Locate the cell with the specified text and output its (x, y) center coordinate. 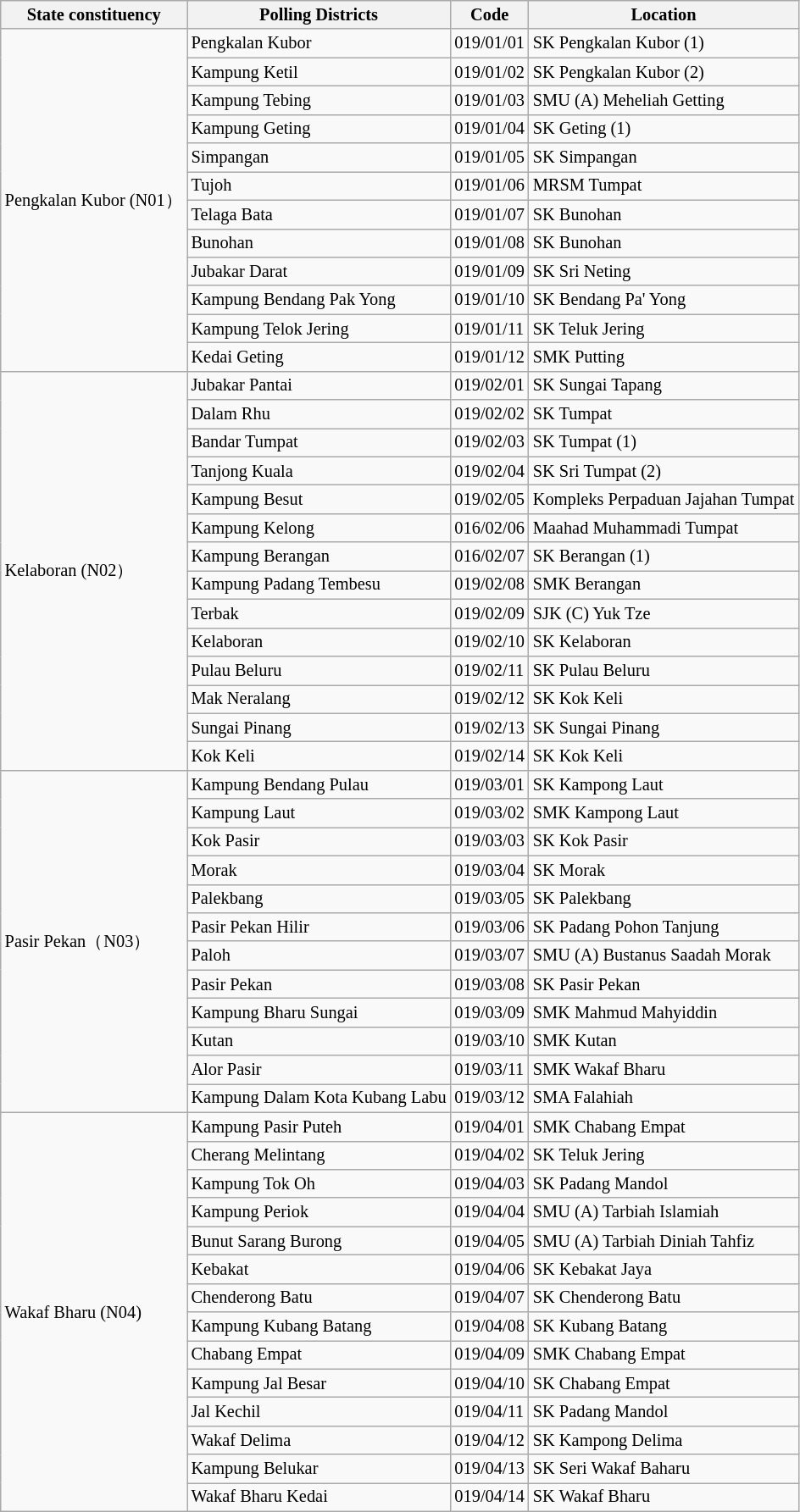
019/04/06 (489, 1269)
Dalam Rhu (319, 414)
SK Pulau Beluru (664, 670)
Jubakar Pantai (319, 385)
019/03/06 (489, 927)
SK Morak (664, 870)
SK Chabang Empat (664, 1383)
State constituency (94, 14)
019/04/11 (489, 1412)
Kok Keli (319, 756)
019/04/07 (489, 1298)
019/03/08 (489, 984)
Kampung Ketil (319, 72)
MRSM Tumpat (664, 186)
Kampung Bendang Pulau (319, 784)
SMU (A) Tarbiah Diniah Tahfiz (664, 1241)
016/02/07 (489, 557)
019/04/12 (489, 1440)
019/02/09 (489, 613)
Kampung Tebing (319, 100)
SK Tumpat (664, 414)
Palekbang (319, 899)
SK Chenderong Batu (664, 1298)
Jal Kechil (319, 1412)
019/04/03 (489, 1183)
019/02/08 (489, 584)
Kampung Laut (319, 813)
Sungai Pinang (319, 728)
Kebakat (319, 1269)
016/02/06 (489, 528)
SK Berangan (1) (664, 557)
019/04/02 (489, 1155)
SK Bendang Pa' Yong (664, 300)
019/03/03 (489, 841)
Cherang Melintang (319, 1155)
019/01/03 (489, 100)
SK Sungai Pinang (664, 728)
Kampung Bharu Sungai (319, 1012)
Jubakar Darat (319, 271)
Terbak (319, 613)
Mak Neralang (319, 699)
Alor Pasir (319, 1070)
SK Sri Tumpat (2) (664, 471)
019/03/12 (489, 1098)
SMK Mahmud Mahyiddin (664, 1012)
SK Tumpat (1) (664, 442)
019/03/09 (489, 1012)
019/03/07 (489, 955)
Tanjong Kuala (319, 471)
SK Pengkalan Kubor (1) (664, 43)
019/02/14 (489, 756)
SK Kelaboran (664, 642)
019/01/06 (489, 186)
SK Palekbang (664, 899)
019/01/11 (489, 329)
019/02/03 (489, 442)
SMA Falahiah (664, 1098)
SMU (A) Tarbiah Islamiah (664, 1212)
019/04/08 (489, 1326)
SK Seri Wakaf Baharu (664, 1469)
019/01/08 (489, 243)
Kampung Berangan (319, 557)
Simpangan (319, 158)
Wakaf Bharu Kedai (319, 1497)
019/01/12 (489, 357)
Kampung Kubang Batang (319, 1326)
019/01/07 (489, 214)
Kelaboran (N02） (94, 571)
019/01/05 (489, 158)
Maahad Muhammadi Tumpat (664, 528)
Kampung Pasir Puteh (319, 1127)
Tujoh (319, 186)
019/03/11 (489, 1070)
Kampung Jal Besar (319, 1383)
Kompleks Perpaduan Jajahan Tumpat (664, 499)
Kampung Periok (319, 1212)
019/02/05 (489, 499)
Location (664, 14)
SK Kebakat Jaya (664, 1269)
019/03/10 (489, 1041)
SMU (A) Meheliah Getting (664, 100)
Kok Pasir (319, 841)
Pasir Pekan Hilir (319, 927)
SK Kampong Laut (664, 784)
Kutan (319, 1041)
019/01/01 (489, 43)
Kampung Dalam Kota Kubang Labu (319, 1098)
SK Wakaf Bharu (664, 1497)
SK Pengkalan Kubor (2) (664, 72)
Polling Districts (319, 14)
Bunohan (319, 243)
SMU (A) Bustanus Saadah Morak (664, 955)
019/01/04 (489, 129)
SMK Kutan (664, 1041)
Kampung Telok Jering (319, 329)
019/02/12 (489, 699)
Kampung Belukar (319, 1469)
Kampung Geting (319, 129)
019/01/02 (489, 72)
Pengkalan Kubor (319, 43)
Kampung Bendang Pak Yong (319, 300)
SK Sri Neting (664, 271)
Kelaboran (319, 642)
019/04/05 (489, 1241)
019/04/04 (489, 1212)
019/04/14 (489, 1497)
Telaga Bata (319, 214)
Bunut Sarang Burong (319, 1241)
Pasir Pekan (319, 984)
Kampung Padang Tembesu (319, 584)
Kampung Besut (319, 499)
Wakaf Delima (319, 1440)
SK Padang Pohon Tanjung (664, 927)
Morak (319, 870)
Chabang Empat (319, 1354)
Paloh (319, 955)
Wakaf Bharu (N04) (94, 1311)
Bandar Tumpat (319, 442)
019/04/10 (489, 1383)
019/03/05 (489, 899)
SMK Wakaf Bharu (664, 1070)
SMK Putting (664, 357)
Pasir Pekan（N03） (94, 941)
019/01/09 (489, 271)
SK Kubang Batang (664, 1326)
Pengkalan Kubor (N01） (94, 200)
Kedai Geting (319, 357)
019/03/01 (489, 784)
Code (489, 14)
019/03/02 (489, 813)
SMK Berangan (664, 584)
Chenderong Batu (319, 1298)
019/02/11 (489, 670)
SK Pasir Pekan (664, 984)
SK Sungai Tapang (664, 385)
019/03/04 (489, 870)
SK Geting (1) (664, 129)
019/02/10 (489, 642)
019/04/13 (489, 1469)
019/02/02 (489, 414)
SK Simpangan (664, 158)
SK Kok Pasir (664, 841)
SJK (C) Yuk Tze (664, 613)
Pulau Beluru (319, 670)
019/02/04 (489, 471)
019/02/01 (489, 385)
019/01/10 (489, 300)
SK Kampong Delima (664, 1440)
Kampung Tok Oh (319, 1183)
019/02/13 (489, 728)
Kampung Kelong (319, 528)
SMK Kampong Laut (664, 813)
019/04/01 (489, 1127)
019/04/09 (489, 1354)
